Locate the cell with the specified text and output its (x, y) center coordinate. 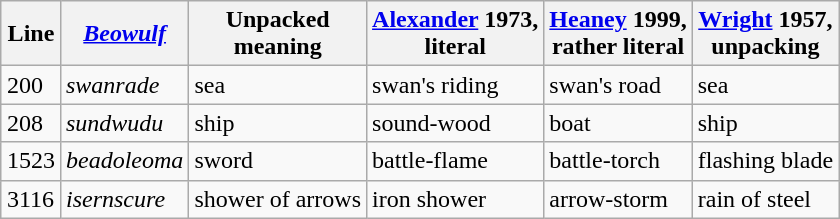
isernscure (124, 199)
Heaney 1999,rather literal (618, 34)
200 (30, 85)
boat (618, 123)
Line (30, 34)
battle-flame (456, 161)
rain of steel (765, 199)
sundwudu (124, 123)
Alexander 1973,literal (456, 34)
3116 (30, 199)
swanrade (124, 85)
iron shower (456, 199)
sound-wood (456, 123)
swan's riding (456, 85)
1523 (30, 161)
sword (278, 161)
Unpackedmeaning (278, 34)
208 (30, 123)
swan's road (618, 85)
battle-torch (618, 161)
Beowulf (124, 34)
arrow-storm (618, 199)
shower of arrows (278, 199)
beadoleoma (124, 161)
flashing blade (765, 161)
Wright 1957, unpacking (765, 34)
